Detect which cell encompasses the target text, then output its [x, y] center coordinate. 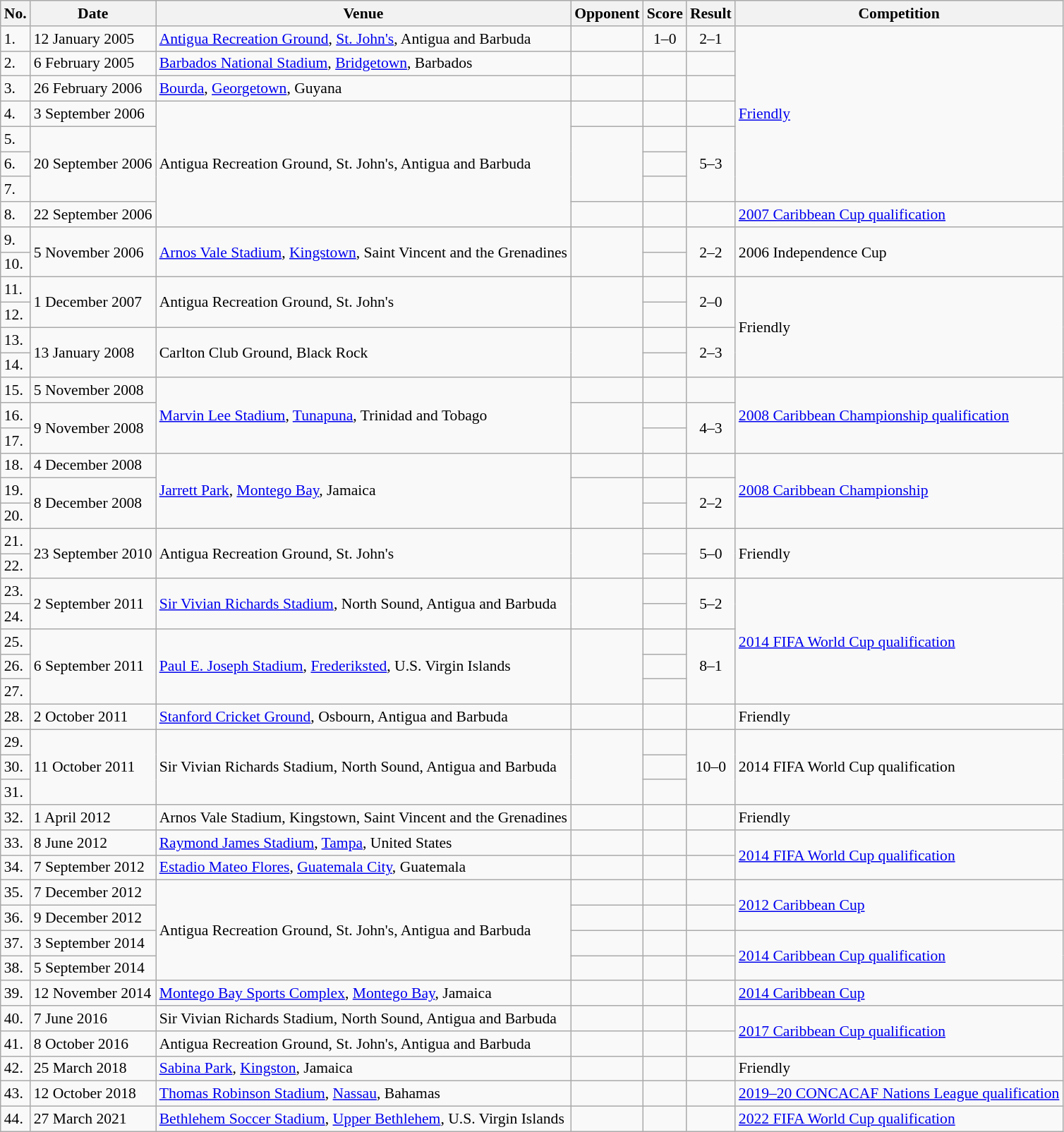
Estadio Mateo Flores, Guatemala City, Guatemala [363, 868]
1–0 [665, 39]
31. [16, 793]
Montego Bay Sports Complex, Montego Bay, Jamaica [363, 994]
25. [16, 642]
Raymond James Stadium, Tampa, United States [363, 843]
4 December 2008 [93, 465]
2 September 2011 [93, 604]
20. [16, 516]
33. [16, 843]
3. [16, 89]
29. [16, 742]
Bourda, Georgetown, Guyana [363, 89]
Venue [363, 13]
17. [16, 441]
34. [16, 868]
9 November 2008 [93, 427]
2017 Caribbean Cup qualification [899, 1031]
8 December 2008 [93, 504]
5. [16, 139]
20 September 2006 [93, 164]
No. [16, 13]
44. [16, 1119]
5 November 2006 [93, 252]
2014 Caribbean Cup qualification [899, 955]
Marvin Lee Stadium, Tunapuna, Trinidad and Tobago [363, 416]
9 December 2012 [93, 918]
8 June 2012 [93, 843]
28. [16, 717]
12. [16, 315]
7 June 2016 [93, 1018]
14. [16, 365]
Score [665, 13]
8. [16, 214]
Stanford Cricket Ground, Osbourn, Antigua and Barbuda [363, 717]
2 October 2011 [93, 717]
37. [16, 943]
18. [16, 465]
5–0 [711, 553]
38. [16, 968]
35. [16, 893]
12 November 2014 [93, 994]
Result [711, 13]
5–2 [711, 604]
Date [93, 13]
Competition [899, 13]
6 February 2005 [93, 63]
43. [16, 1094]
26. [16, 667]
Barbados National Stadium, Bridgetown, Barbados [363, 63]
Paul E. Joseph Stadium, Frederiksted, U.S. Virgin Islands [363, 667]
1 December 2007 [93, 302]
7 September 2012 [93, 868]
2–1 [711, 39]
5 September 2014 [93, 968]
1. [16, 39]
1 April 2012 [93, 817]
41. [16, 1044]
11. [16, 290]
6 September 2011 [93, 667]
4–3 [711, 427]
2. [16, 63]
10–0 [711, 767]
5–3 [711, 164]
27. [16, 692]
40. [16, 1018]
Opponent [607, 13]
Thomas Robinson Stadium, Nassau, Bahamas [363, 1094]
21. [16, 541]
2019–20 CONCACAF Nations League qualification [899, 1094]
16. [16, 415]
3 September 2006 [93, 114]
7. [16, 190]
2–3 [711, 353]
2022 FIFA World Cup qualification [899, 1119]
19. [16, 491]
24. [16, 616]
2008 Caribbean Championship qualification [899, 416]
Jarrett Park, Montego Bay, Jamaica [363, 491]
26 February 2006 [93, 89]
3 September 2014 [93, 943]
7 December 2012 [93, 893]
36. [16, 918]
5 November 2008 [93, 391]
39. [16, 994]
42. [16, 1069]
27 March 2021 [93, 1119]
23. [16, 592]
23 September 2010 [93, 553]
32. [16, 817]
2007 Caribbean Cup qualification [899, 214]
Bethlehem Soccer Stadium, Upper Bethlehem, U.S. Virgin Islands [363, 1119]
22. [16, 566]
11 October 2011 [93, 767]
2012 Caribbean Cup [899, 906]
8 October 2016 [93, 1044]
13. [16, 340]
2–0 [711, 302]
12 January 2005 [93, 39]
8–1 [711, 667]
25 March 2018 [93, 1069]
13 January 2008 [93, 353]
6. [16, 164]
4. [16, 114]
12 October 2018 [93, 1094]
2014 Caribbean Cup [899, 994]
10. [16, 264]
15. [16, 391]
22 September 2006 [93, 214]
Carlton Club Ground, Black Rock [363, 353]
9. [16, 240]
2008 Caribbean Championship [899, 491]
2006 Independence Cup [899, 252]
30. [16, 767]
Sabina Park, Kingston, Jamaica [363, 1069]
